Identify which cell holds the provided text, then report its [X, Y] central coordinate. 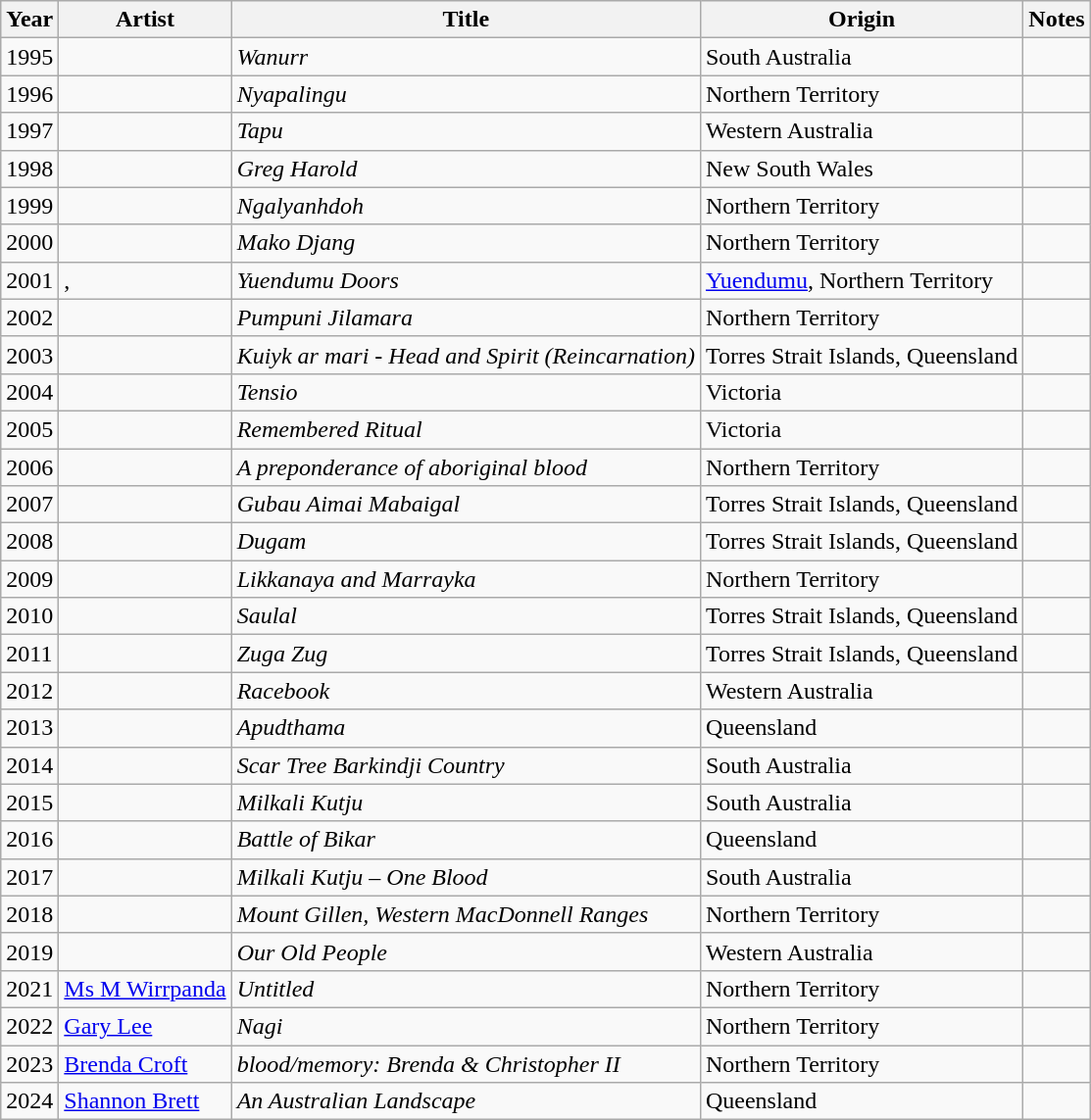
2002 [29, 317]
Ms M Wirrpanda [145, 989]
Wanurr [466, 57]
2024 [29, 1101]
2007 [29, 505]
Our Old People [466, 951]
Nagi [466, 1026]
Likkanaya and Marrayka [466, 579]
Shannon Brett [145, 1101]
Tapu [466, 131]
Nyapalingu [466, 94]
Zuga Zug [466, 654]
Mako Djang [466, 243]
2005 [29, 429]
2009 [29, 579]
2023 [29, 1063]
2021 [29, 989]
2022 [29, 1026]
Yuendumu Doors [466, 280]
Notes [1057, 20]
2000 [29, 243]
Saulal [466, 616]
Title [466, 20]
Scar Tree Barkindji Country [466, 765]
Origin [861, 20]
1997 [29, 131]
Racebook [466, 691]
, [145, 280]
Yuendumu, Northern Territory [861, 280]
Kuiyk ar mari - Head and Spirit (Reincarnation) [466, 355]
Untitled [466, 989]
Apudthama [466, 728]
2013 [29, 728]
2018 [29, 914]
1998 [29, 169]
2003 [29, 355]
2012 [29, 691]
1996 [29, 94]
2008 [29, 542]
Remembered Ritual [466, 429]
Artist [145, 20]
2014 [29, 765]
Pumpuni Jilamara [466, 317]
Ngalyanhdoh [466, 206]
blood/memory: Brenda & Christopher II [466, 1063]
2004 [29, 392]
New South Wales [861, 169]
Tensio [466, 392]
2010 [29, 616]
1995 [29, 57]
Gubau Aimai Mabaigal [466, 505]
2006 [29, 467]
A preponderance of aboriginal blood [466, 467]
An Australian Landscape [466, 1101]
2017 [29, 877]
Greg Harold [466, 169]
Dugam [466, 542]
2019 [29, 951]
Year [29, 20]
1999 [29, 206]
2011 [29, 654]
Milkali Kutju – One Blood [466, 877]
Brenda Croft [145, 1063]
Gary Lee [145, 1026]
Battle of Bikar [466, 840]
Mount Gillen, Western MacDonnell Ranges [466, 914]
2016 [29, 840]
2015 [29, 803]
2001 [29, 280]
Milkali Kutju [466, 803]
